From the cell containing the given text, extract its center point as (x, y) coordinate. 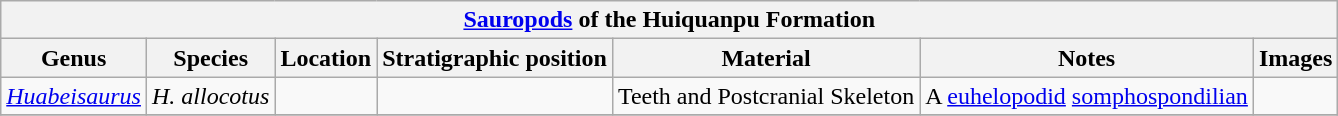
Species (210, 58)
H. allocotus (210, 96)
Material (766, 58)
Location (326, 58)
Sauropods of the Huiquanpu Formation (670, 20)
Teeth and Postcranial Skeleton (766, 96)
Genus (74, 58)
Images (1295, 58)
Notes (1087, 58)
A euhelopodid somphospondilian (1087, 96)
Huabeisaurus (74, 96)
Stratigraphic position (495, 58)
